Return [X, Y] of the center of cell containing provided text 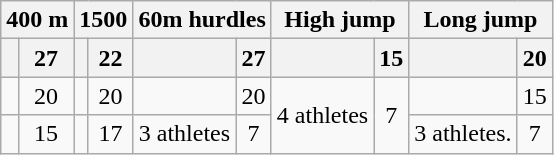
60m hurdles [202, 20]
Long jump [480, 20]
1500 [104, 20]
400 m [38, 20]
3 athletes [184, 134]
4 athletes [322, 115]
17 [110, 134]
3 athletes. [463, 134]
22 [110, 58]
High jump [340, 20]
